Capture the cell that displays the provided text and extract its [X, Y] central coordinate. 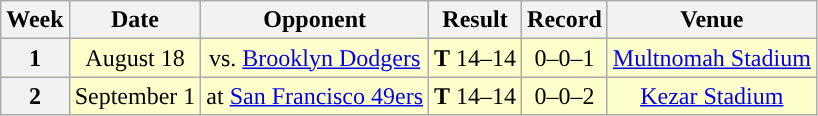
Record [565, 20]
Date [135, 20]
0–0–2 [565, 96]
1 [35, 58]
0–0–1 [565, 58]
Venue [712, 20]
at San Francisco 49ers [315, 96]
September 1 [135, 96]
Opponent [315, 20]
August 18 [135, 58]
Multnomah Stadium [712, 58]
Kezar Stadium [712, 96]
Result [476, 20]
Week [35, 20]
2 [35, 96]
vs. Brooklyn Dodgers [315, 58]
